Provide the [X, Y] coordinate of the cell's center where the given text is located.  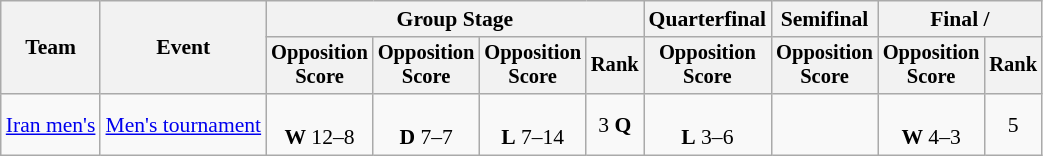
Iran men's [51, 124]
Semifinal [824, 19]
Group Stage [454, 19]
L 7–14 [532, 124]
L 3–6 [708, 124]
3 Q [615, 124]
Quarterfinal [708, 19]
W 12–8 [320, 124]
Final / [960, 19]
5 [1013, 124]
Men's tournament [183, 124]
Event [183, 48]
Team [51, 48]
W 4–3 [932, 124]
D 7–7 [426, 124]
